Determine the (X, Y) coordinate at the center of the cell enclosing the given text.  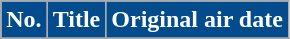
No. (24, 20)
Original air date (198, 20)
Title (76, 20)
